Find where the given text appears and provide that cell's center as [X, Y] coordinate. 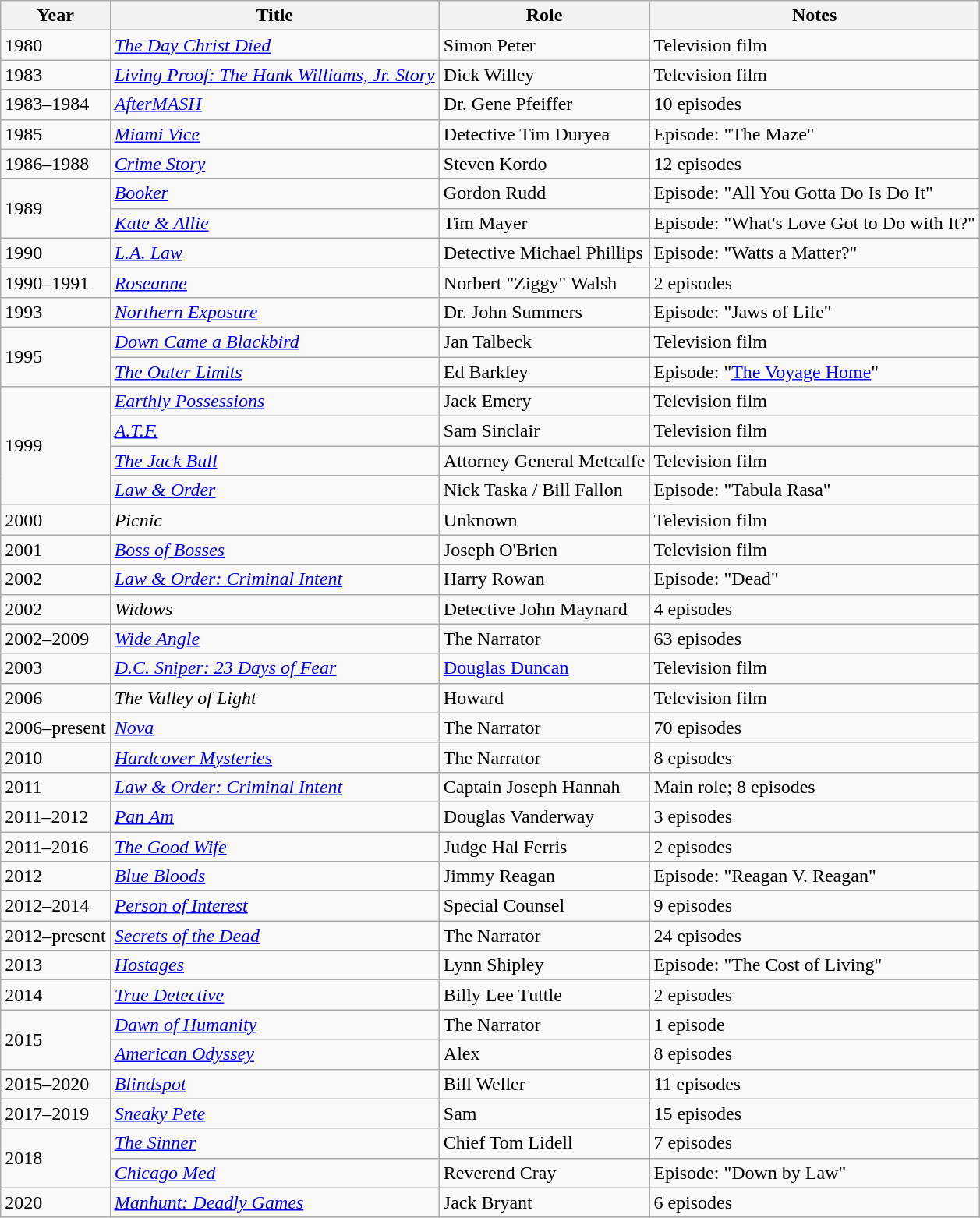
2012 [55, 876]
Sam Sinclair [544, 431]
Douglas Duncan [544, 668]
Jimmy Reagan [544, 876]
Dawn of Humanity [274, 1025]
Widows [274, 609]
2000 [55, 520]
Detective Michael Phillips [544, 253]
Manhunt: Deadly Games [274, 1202]
15 episodes [815, 1114]
Alex [544, 1054]
Secrets of the Dead [274, 936]
1990–1991 [55, 282]
Living Proof: The Hank Williams, Jr. Story [274, 75]
1 episode [815, 1025]
Episode: "Down by Law" [815, 1173]
Law & Order [274, 490]
Nick Taska / Bill Fallon [544, 490]
Tim Mayer [544, 223]
2015–2020 [55, 1084]
1989 [55, 208]
Year [55, 16]
2011 [55, 787]
1980 [55, 45]
True Detective [274, 995]
Episode: "The Cost of Living" [815, 965]
1983–1984 [55, 104]
Chief Tom Lidell [544, 1143]
L.A. Law [274, 253]
AfterMASH [274, 104]
Jan Talbeck [544, 342]
Dr. Gene Pfeiffer [544, 104]
Earthly Possessions [274, 402]
2011–2012 [55, 816]
2013 [55, 965]
The Valley of Light [274, 698]
Episode: "Dead" [815, 579]
Episode: "Watts a Matter?" [815, 253]
2012–present [55, 936]
1983 [55, 75]
Blindspot [274, 1084]
Reverend Cray [544, 1173]
Unknown [544, 520]
1993 [55, 312]
2017–2019 [55, 1114]
2010 [55, 757]
Main role; 8 episodes [815, 787]
2006–present [55, 728]
Title [274, 16]
6 episodes [815, 1202]
Down Came a Blackbird [274, 342]
Sneaky Pete [274, 1114]
Notes [815, 16]
Norbert "Ziggy" Walsh [544, 282]
1990 [55, 253]
Attorney General Metcalfe [544, 461]
Episode: "Jaws of Life" [815, 312]
Joseph O'Brien [544, 550]
Harry Rowan [544, 579]
Episode: "All You Gotta Do Is Do It" [815, 193]
Billy Lee Tuttle [544, 995]
Special Counsel [544, 906]
A.T.F. [274, 431]
1985 [55, 134]
Boss of Bosses [274, 550]
2011–2016 [55, 846]
2002–2009 [55, 639]
The Outer Limits [274, 372]
Lynn Shipley [544, 965]
The Good Wife [274, 846]
Detective John Maynard [544, 609]
Wide Angle [274, 639]
24 episodes [815, 936]
Episode: "What's Love Got to Do with It?" [815, 223]
D.C. Sniper: 23 Days of Fear [274, 668]
Judge Hal Ferris [544, 846]
Miami Vice [274, 134]
Episode: "The Voyage Home" [815, 372]
Douglas Vanderway [544, 816]
Episode: "The Maze" [815, 134]
2001 [55, 550]
Pan Am [274, 816]
Captain Joseph Hannah [544, 787]
Blue Bloods [274, 876]
Crime Story [274, 164]
1986–1988 [55, 164]
2014 [55, 995]
Jack Emery [544, 402]
Dr. John Summers [544, 312]
Nova [274, 728]
The Day Christ Died [274, 45]
Chicago Med [274, 1173]
Northern Exposure [274, 312]
70 episodes [815, 728]
Episode: "Tabula Rasa" [815, 490]
4 episodes [815, 609]
Hostages [274, 965]
Hardcover Mysteries [274, 757]
Kate & Allie [274, 223]
2003 [55, 668]
Simon Peter [544, 45]
Jack Bryant [544, 1202]
Role [544, 16]
Booker [274, 193]
The Sinner [274, 1143]
Howard [544, 698]
Bill Weller [544, 1084]
Gordon Rudd [544, 193]
63 episodes [815, 639]
Picnic [274, 520]
Roseanne [274, 282]
Episode: "Reagan V. Reagan" [815, 876]
2018 [55, 1158]
2015 [55, 1039]
10 episodes [815, 104]
2012–2014 [55, 906]
2006 [55, 698]
Detective Tim Duryea [544, 134]
Sam [544, 1114]
9 episodes [815, 906]
1999 [55, 446]
7 episodes [815, 1143]
11 episodes [815, 1084]
2020 [55, 1202]
Person of Interest [274, 906]
1995 [55, 356]
Dick Willey [544, 75]
American Odyssey [274, 1054]
3 episodes [815, 816]
12 episodes [815, 164]
Ed Barkley [544, 372]
Steven Kordo [544, 164]
The Jack Bull [274, 461]
